Search for the cell housing the specified text and yield its [x, y] center coordinate. 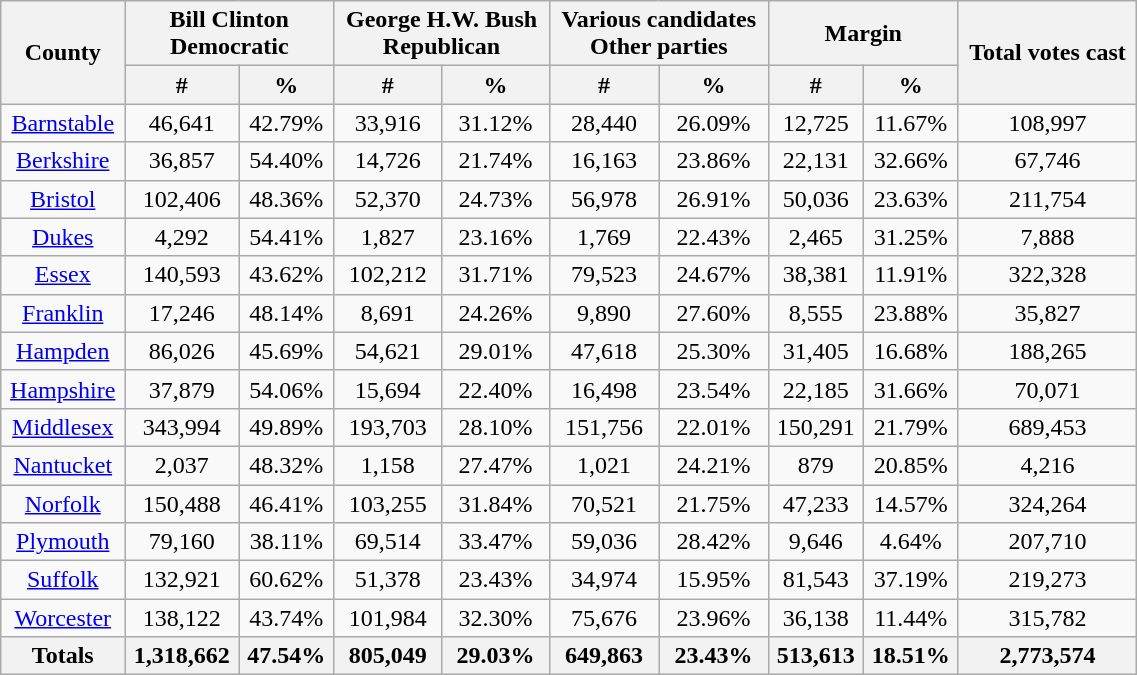
805,049 [388, 656]
Suffolk [63, 580]
219,273 [1048, 580]
24.26% [496, 313]
Franklin [63, 313]
38.11% [286, 542]
52,370 [388, 199]
56,978 [604, 199]
879 [816, 465]
28.10% [496, 427]
50,036 [816, 199]
1,021 [604, 465]
31,405 [816, 351]
31.25% [910, 237]
151,756 [604, 427]
31.12% [496, 123]
70,521 [604, 503]
46.41% [286, 503]
47,233 [816, 503]
Totals [63, 656]
9,646 [816, 542]
150,291 [816, 427]
Bill ClintonDemocratic [230, 34]
27.60% [714, 313]
Essex [63, 275]
31.84% [496, 503]
11.44% [910, 618]
75,676 [604, 618]
15,694 [388, 389]
Dukes [63, 237]
Hampshire [63, 389]
132,921 [182, 580]
Various candidatesOther parties [658, 34]
138,122 [182, 618]
16,498 [604, 389]
69,514 [388, 542]
Margin [863, 34]
48.36% [286, 199]
Bristol [63, 199]
689,453 [1048, 427]
24.21% [714, 465]
140,593 [182, 275]
47,618 [604, 351]
22.40% [496, 389]
150,488 [182, 503]
79,523 [604, 275]
54.06% [286, 389]
22,131 [816, 161]
48.32% [286, 465]
16.68% [910, 351]
22.43% [714, 237]
23.88% [910, 313]
11.67% [910, 123]
38,381 [816, 275]
17,246 [182, 313]
193,703 [388, 427]
31.66% [910, 389]
54.40% [286, 161]
Hampden [63, 351]
Nantucket [63, 465]
48.14% [286, 313]
26.09% [714, 123]
51,378 [388, 580]
43.74% [286, 618]
29.03% [496, 656]
Middlesex [63, 427]
45.69% [286, 351]
21.75% [714, 503]
102,212 [388, 275]
Worcester [63, 618]
28.42% [714, 542]
4,292 [182, 237]
County [63, 52]
16,163 [604, 161]
70,071 [1048, 389]
22,185 [816, 389]
59,036 [604, 542]
37.19% [910, 580]
322,328 [1048, 275]
324,264 [1048, 503]
Berkshire [63, 161]
102,406 [182, 199]
Plymouth [63, 542]
2,773,574 [1048, 656]
33.47% [496, 542]
33,916 [388, 123]
1,318,662 [182, 656]
Total votes cast [1048, 52]
9,890 [604, 313]
15.95% [714, 580]
36,857 [182, 161]
23.96% [714, 618]
54.41% [286, 237]
60.62% [286, 580]
31.71% [496, 275]
1,827 [388, 237]
211,754 [1048, 199]
108,997 [1048, 123]
21.74% [496, 161]
79,160 [182, 542]
43.62% [286, 275]
14.57% [910, 503]
12,725 [816, 123]
649,863 [604, 656]
188,265 [1048, 351]
101,984 [388, 618]
23.63% [910, 199]
47.54% [286, 656]
81,543 [816, 580]
8,691 [388, 313]
103,255 [388, 503]
26.91% [714, 199]
1,769 [604, 237]
2,465 [816, 237]
343,994 [182, 427]
34,974 [604, 580]
1,158 [388, 465]
315,782 [1048, 618]
54,621 [388, 351]
18.51% [910, 656]
Norfolk [63, 503]
23.86% [714, 161]
24.73% [496, 199]
32.66% [910, 161]
23.54% [714, 389]
21.79% [910, 427]
20.85% [910, 465]
2,037 [182, 465]
George H.W. BushRepublican [442, 34]
25.30% [714, 351]
11.91% [910, 275]
27.47% [496, 465]
36,138 [816, 618]
22.01% [714, 427]
32.30% [496, 618]
Barnstable [63, 123]
513,613 [816, 656]
14,726 [388, 161]
49.89% [286, 427]
29.01% [496, 351]
207,710 [1048, 542]
8,555 [816, 313]
24.67% [714, 275]
86,026 [182, 351]
37,879 [182, 389]
46,641 [182, 123]
28,440 [604, 123]
67,746 [1048, 161]
23.16% [496, 237]
42.79% [286, 123]
35,827 [1048, 313]
4,216 [1048, 465]
7,888 [1048, 237]
4.64% [910, 542]
